Return [X, Y] of the center of cell containing provided text 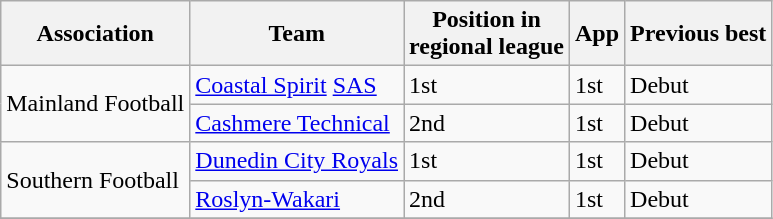
Roslyn-Wakari [297, 199]
App [596, 34]
Position inregional league [487, 34]
Previous best [698, 34]
Mainland Football [96, 104]
Cashmere Technical [297, 123]
Dunedin City Royals [297, 161]
Team [297, 34]
Coastal Spirit SAS [297, 85]
Association [96, 34]
Southern Football [96, 180]
